Capture the cell that displays the provided text and extract its [X, Y] central coordinate. 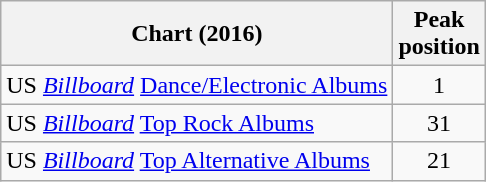
US Billboard Top Alternative Albums [197, 161]
31 [439, 123]
Peakposition [439, 34]
Chart (2016) [197, 34]
US Billboard Dance/Electronic Albums [197, 85]
21 [439, 161]
1 [439, 85]
US Billboard Top Rock Albums [197, 123]
